Search for the cell housing the specified text and yield its (X, Y) center coordinate. 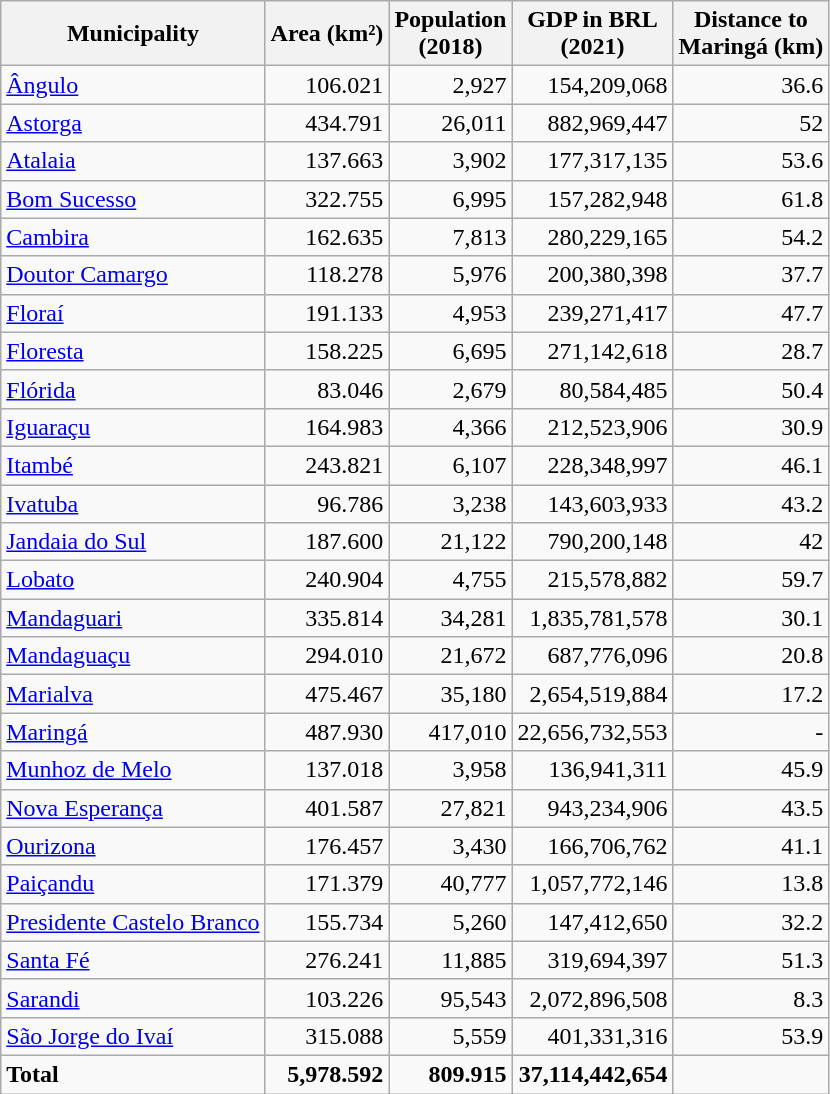
166,706,762 (592, 846)
3,238 (450, 503)
5,559 (450, 1036)
103.226 (327, 998)
147,412,650 (592, 922)
Flórida (133, 389)
30.1 (751, 618)
21,672 (450, 656)
Ângulo (133, 85)
322.755 (327, 199)
GDP in BRL(2021) (592, 34)
Nova Esperança (133, 808)
Jandaia do Sul (133, 542)
Maringá (133, 732)
280,229,165 (592, 237)
Munhoz de Melo (133, 770)
32.2 (751, 922)
54.2 (751, 237)
137.663 (327, 161)
80,584,485 (592, 389)
22,656,732,553 (592, 732)
243.821 (327, 465)
401.587 (327, 808)
Doutor Camargo (133, 275)
47.7 (751, 313)
Astorga (133, 123)
3,958 (450, 770)
Santa Fé (133, 960)
1,835,781,578 (592, 618)
6,695 (450, 351)
687,776,096 (592, 656)
37,114,442,654 (592, 1074)
2,072,896,508 (592, 998)
2,654,519,884 (592, 694)
154,209,068 (592, 85)
200,380,398 (592, 275)
943,234,906 (592, 808)
294.010 (327, 656)
239,271,417 (592, 313)
Marialva (133, 694)
143,603,933 (592, 503)
417,010 (450, 732)
790,200,148 (592, 542)
Lobato (133, 580)
106.021 (327, 85)
Bom Sucesso (133, 199)
21,122 (450, 542)
Distance toMaringá (km) (751, 34)
Ourizona (133, 846)
11,885 (450, 960)
2,927 (450, 85)
Ivatuba (133, 503)
155.734 (327, 922)
228,348,997 (592, 465)
164.983 (327, 427)
- (751, 732)
118.278 (327, 275)
171.379 (327, 884)
50.4 (751, 389)
319,694,397 (592, 960)
4,755 (450, 580)
276.241 (327, 960)
42 (751, 542)
475.467 (327, 694)
Iguaraçu (133, 427)
Mandaguari (133, 618)
Itambé (133, 465)
271,142,618 (592, 351)
43.2 (751, 503)
Sarandi (133, 998)
5,978.592 (327, 1074)
3,430 (450, 846)
26,011 (450, 123)
176.457 (327, 846)
37.7 (751, 275)
53.6 (751, 161)
240.904 (327, 580)
Paiçandu (133, 884)
137.018 (327, 770)
5,976 (450, 275)
158.225 (327, 351)
13.8 (751, 884)
177,317,135 (592, 161)
315.088 (327, 1036)
3,902 (450, 161)
Area (km²) (327, 34)
1,057,772,146 (592, 884)
30.9 (751, 427)
35,180 (450, 694)
43.5 (751, 808)
4,366 (450, 427)
53.9 (751, 1036)
46.1 (751, 465)
20.8 (751, 656)
215,578,882 (592, 580)
Cambira (133, 237)
96.786 (327, 503)
São Jorge do Ivaí (133, 1036)
8.3 (751, 998)
401,331,316 (592, 1036)
41.1 (751, 846)
6,995 (450, 199)
59.7 (751, 580)
434.791 (327, 123)
34,281 (450, 618)
212,523,906 (592, 427)
Total (133, 1074)
Floresta (133, 351)
882,969,447 (592, 123)
40,777 (450, 884)
83.046 (327, 389)
45.9 (751, 770)
Atalaia (133, 161)
335.814 (327, 618)
61.8 (751, 199)
2,679 (450, 389)
136,941,311 (592, 770)
157,282,948 (592, 199)
487.930 (327, 732)
162.635 (327, 237)
4,953 (450, 313)
36.6 (751, 85)
Presidente Castelo Branco (133, 922)
5,260 (450, 922)
809.915 (450, 1074)
17.2 (751, 694)
27,821 (450, 808)
7,813 (450, 237)
Municipality (133, 34)
Floraí (133, 313)
187.600 (327, 542)
Population(2018) (450, 34)
Mandaguaçu (133, 656)
95,543 (450, 998)
6,107 (450, 465)
191.133 (327, 313)
28.7 (751, 351)
51.3 (751, 960)
52 (751, 123)
